Output the [x, y] coordinate of the center of the cell containing the given text.  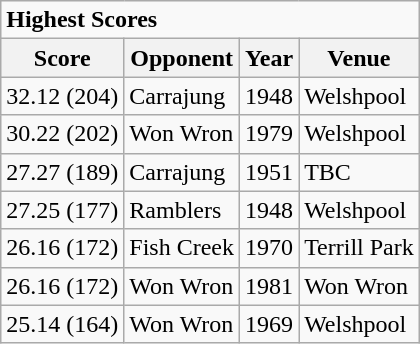
1979 [270, 134]
Fish Creek [182, 248]
Score [62, 58]
1981 [270, 286]
30.22 (202) [62, 134]
32.12 (204) [62, 96]
Highest Scores [210, 20]
Terrill Park [360, 248]
27.25 (177) [62, 210]
Ramblers [182, 210]
Venue [360, 58]
27.27 (189) [62, 172]
Opponent [182, 58]
25.14 (164) [62, 324]
1969 [270, 324]
1951 [270, 172]
Year [270, 58]
1970 [270, 248]
TBC [360, 172]
